Capture the cell that displays the provided text and extract its [x, y] central coordinate. 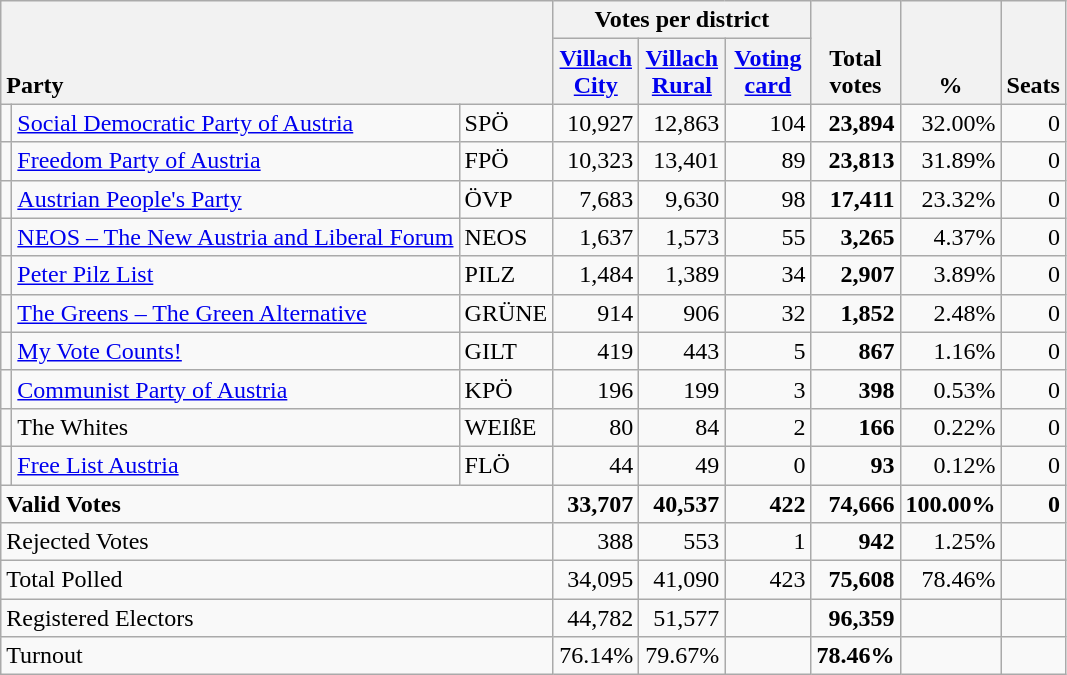
388 [596, 542]
79.67% [682, 656]
The Greens – The Green Alternative [236, 313]
867 [856, 351]
Total Polled [277, 580]
Registered Electors [277, 618]
51,577 [682, 618]
23,813 [856, 161]
Party [277, 52]
34,095 [596, 580]
84 [682, 427]
31.89% [950, 161]
NEOS – The New Austria and Liberal Forum [236, 237]
Seats [1033, 52]
104 [768, 123]
1 [768, 542]
55 [768, 237]
443 [682, 351]
906 [682, 313]
FPÖ [506, 161]
2.48% [950, 313]
5 [768, 351]
SPÖ [506, 123]
0.22% [950, 427]
419 [596, 351]
12,863 [682, 123]
Turnout [277, 656]
32 [768, 313]
23,894 [856, 123]
34 [768, 275]
2 [768, 427]
100.00% [950, 503]
Freedom Party of Austria [236, 161]
4.37% [950, 237]
VillachRural [682, 72]
76.14% [596, 656]
The Whites [236, 427]
2,907 [856, 275]
GRÜNE [506, 313]
96,359 [856, 618]
398 [856, 389]
% [950, 52]
1.16% [950, 351]
1,573 [682, 237]
33,707 [596, 503]
44,782 [596, 618]
FLÖ [506, 465]
Free List Austria [236, 465]
41,090 [682, 580]
GILT [506, 351]
914 [596, 313]
422 [768, 503]
PILZ [506, 275]
80 [596, 427]
0.53% [950, 389]
44 [596, 465]
7,683 [596, 199]
1,389 [682, 275]
VillachCity [596, 72]
KPÖ [506, 389]
32.00% [950, 123]
1.25% [950, 542]
98 [768, 199]
196 [596, 389]
My Vote Counts! [236, 351]
WEIßE [506, 427]
3 [768, 389]
ÖVP [506, 199]
Valid Votes [277, 503]
3,265 [856, 237]
Votingcard [768, 72]
199 [682, 389]
Peter Pilz List [236, 275]
74,666 [856, 503]
423 [768, 580]
Social Democratic Party of Austria [236, 123]
Totalvotes [856, 52]
1,852 [856, 313]
166 [856, 427]
553 [682, 542]
40,537 [682, 503]
0.12% [950, 465]
1,637 [596, 237]
10,927 [596, 123]
75,608 [856, 580]
93 [856, 465]
9,630 [682, 199]
Votes per district [682, 20]
3.89% [950, 275]
89 [768, 161]
49 [682, 465]
17,411 [856, 199]
Austrian People's Party [236, 199]
NEOS [506, 237]
Communist Party of Austria [236, 389]
23.32% [950, 199]
942 [856, 542]
10,323 [596, 161]
1,484 [596, 275]
Rejected Votes [277, 542]
13,401 [682, 161]
